Pinpoint the cell where the given text exists, returning its (X, Y) midpoint coordinate. 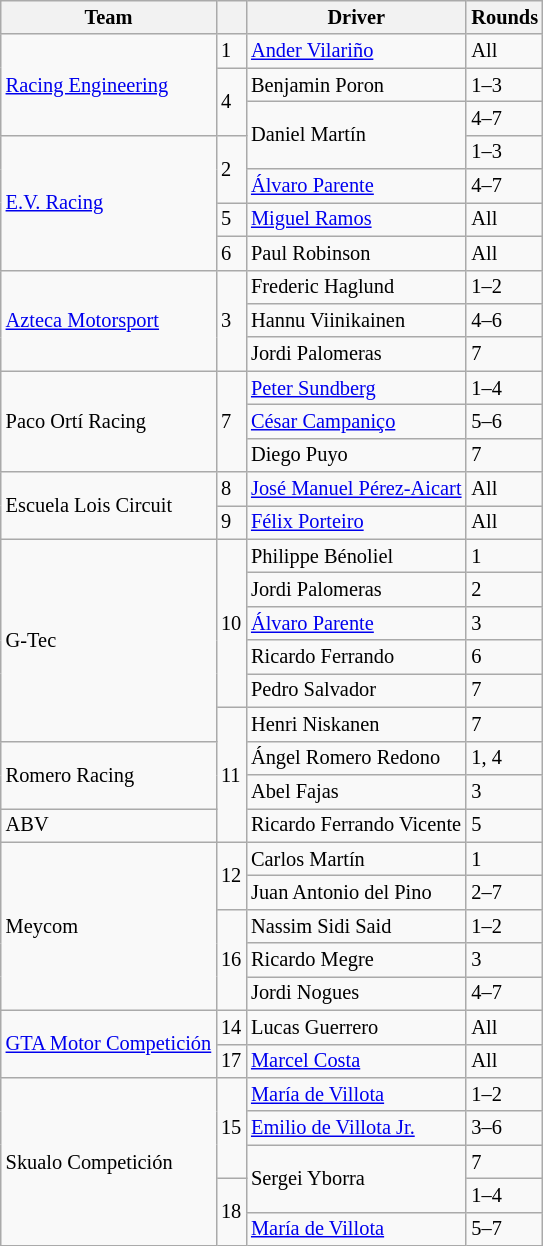
18 (231, 1212)
Meycom (108, 926)
Romero Racing (108, 774)
G-Tec (108, 640)
Driver (356, 17)
Félix Porteiro (356, 522)
1, 4 (504, 758)
Frederic Haglund (356, 287)
Skualo Competición (108, 1161)
Team (108, 17)
César Campaniço (356, 421)
12 (231, 876)
ABV (108, 825)
Juan Antonio del Pino (356, 892)
Miguel Ramos (356, 219)
3–6 (504, 1128)
Carlos Martín (356, 859)
Hannu Viinikainen (356, 320)
José Manuel Pérez-Aicart (356, 489)
16 (231, 960)
9 (231, 522)
2–7 (504, 892)
5–6 (504, 421)
Ricardo Ferrando Vicente (356, 825)
17 (231, 1061)
Rounds (504, 17)
15 (231, 1128)
Benjamin Poron (356, 85)
Nassim Sidi Said (356, 926)
Henri Niskanen (356, 724)
4–6 (504, 320)
14 (231, 1027)
Escuela Lois Circuit (108, 506)
4 (231, 102)
Lucas Guerrero (356, 1027)
Azteca Motorsport (108, 320)
Daniel Martín (356, 134)
Ángel Romero Redono (356, 758)
8 (231, 489)
Diego Puyo (356, 455)
11 (231, 774)
Pedro Salvador (356, 690)
Paul Robinson (356, 253)
Ricardo Megre (356, 960)
Jordi Nogues (356, 993)
10 (231, 623)
Marcel Costa (356, 1061)
Racing Engineering (108, 84)
Ander Vilariño (356, 51)
Paco Ortí Racing (108, 422)
Abel Fajas (356, 791)
5–7 (504, 1229)
Peter Sundberg (356, 388)
GTA Motor Competición (108, 1044)
Sergei Yborra (356, 1178)
Philippe Bénoliel (356, 556)
Emilio de Villota Jr. (356, 1128)
E.V. Racing (108, 202)
Ricardo Ferrando (356, 657)
